Locate the cell with the specified text and output its (x, y) center coordinate. 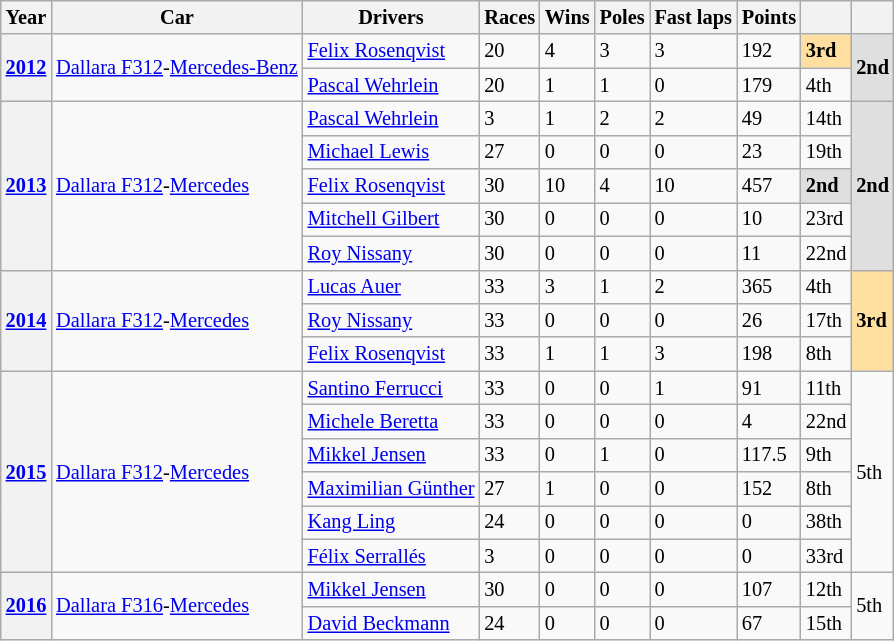
2016 (26, 606)
26 (769, 320)
38th (826, 522)
91 (769, 388)
198 (769, 354)
Poles (622, 17)
457 (769, 186)
Mitchell Gilbert (392, 219)
Kang Ling (392, 522)
192 (769, 51)
Maximilian Günther (392, 489)
14th (826, 118)
Races (510, 17)
23rd (826, 219)
David Beckmann (392, 623)
Félix Serrallés (392, 556)
Michele Beretta (392, 421)
107 (769, 589)
17th (826, 320)
11 (769, 253)
11th (826, 388)
Dallara F312-Mercedes-Benz (176, 68)
Drivers (392, 17)
23 (769, 152)
15th (826, 623)
Dallara F316-Mercedes (176, 606)
Points (769, 17)
19th (826, 152)
Michael Lewis (392, 152)
Wins (568, 17)
Fast laps (694, 17)
365 (769, 287)
67 (769, 623)
33rd (826, 556)
179 (769, 85)
Santino Ferrucci (392, 388)
2014 (26, 320)
Lucas Auer (392, 287)
49 (769, 118)
12th (826, 589)
Year (26, 17)
2015 (26, 472)
2012 (26, 68)
Car (176, 17)
2013 (26, 185)
117.5 (769, 455)
152 (769, 489)
9th (826, 455)
